For the text-containing cell, return its midpoint in (X, Y) coordinate format. 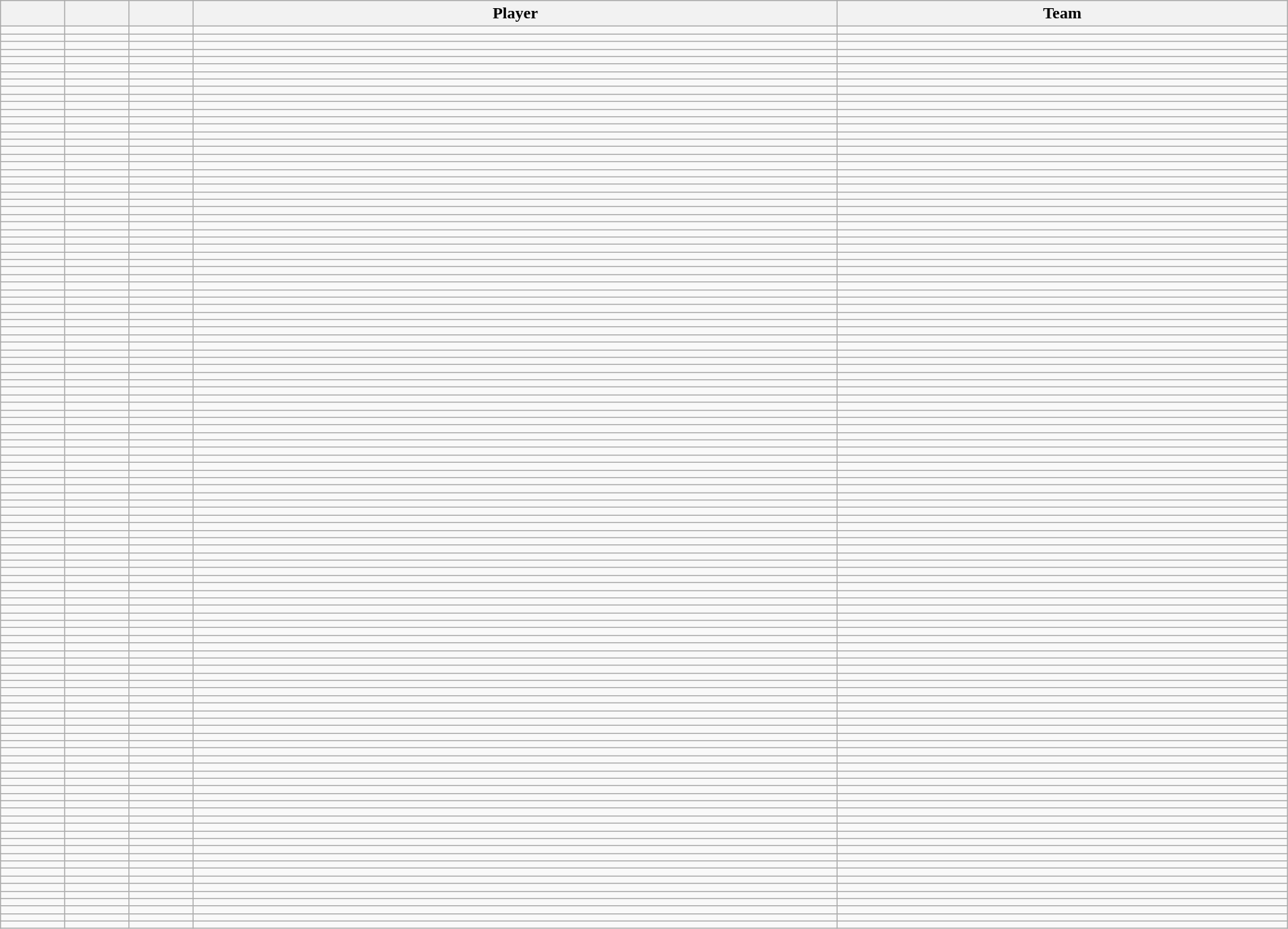
Team (1062, 14)
Player (515, 14)
